Output the (X, Y) coordinate of the center of the cell containing the given text.  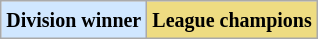
Division winner (74, 20)
League champions (232, 20)
